Identify which cell holds the provided text, then report its [x, y] central coordinate. 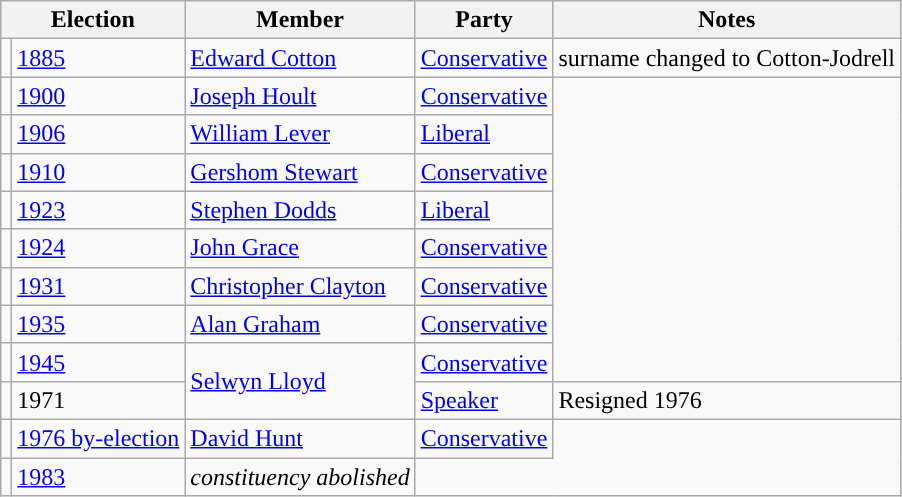
Notes [727, 20]
1931 [98, 286]
1924 [98, 248]
Joseph Hoult [300, 96]
Christopher Clayton [300, 286]
1910 [98, 172]
Gershom Stewart [300, 172]
Stephen Dodds [300, 210]
William Lever [300, 134]
Party [484, 20]
David Hunt [300, 438]
1900 [98, 96]
1923 [98, 210]
Selwyn Lloyd [300, 381]
1935 [98, 324]
Election [93, 20]
Resigned 1976 [727, 400]
surname changed to Cotton-Jodrell [727, 58]
constituency abolished [300, 477]
Edward Cotton [300, 58]
Speaker [484, 400]
1906 [98, 134]
1885 [98, 58]
1945 [98, 362]
Alan Graham [300, 324]
1976 by-election [98, 438]
1983 [98, 477]
John Grace [300, 248]
Member [300, 20]
1971 [98, 400]
